Return [x, y] of the center of cell containing provided text 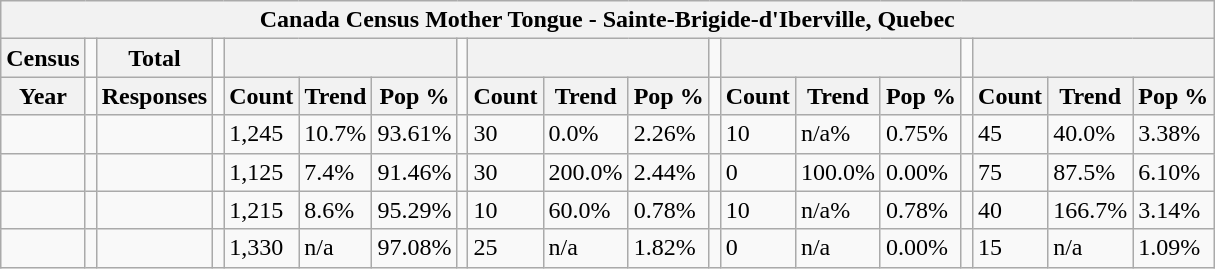
6.10% [1174, 172]
40 [1010, 210]
93.61% [414, 134]
91.46% [414, 172]
1.82% [668, 248]
60.0% [586, 210]
2.26% [668, 134]
97.08% [414, 248]
8.6% [336, 210]
3.14% [1174, 210]
166.7% [1090, 210]
10.7% [336, 134]
1,245 [262, 134]
15 [1010, 248]
45 [1010, 134]
Canada Census Mother Tongue - Sainte-Brigide-d'Iberville, Quebec [608, 20]
1,330 [262, 248]
1.09% [1174, 248]
75 [1010, 172]
200.0% [586, 172]
Year [43, 96]
2.44% [668, 172]
95.29% [414, 210]
3.38% [1174, 134]
100.0% [838, 172]
1,215 [262, 210]
1,125 [262, 172]
25 [506, 248]
0.75% [920, 134]
87.5% [1090, 172]
0.0% [586, 134]
Responses [154, 96]
7.4% [336, 172]
Census [43, 58]
40.0% [1090, 134]
Total [154, 58]
